Provide the (x, y) coordinate of the cell's center where the given text is located.  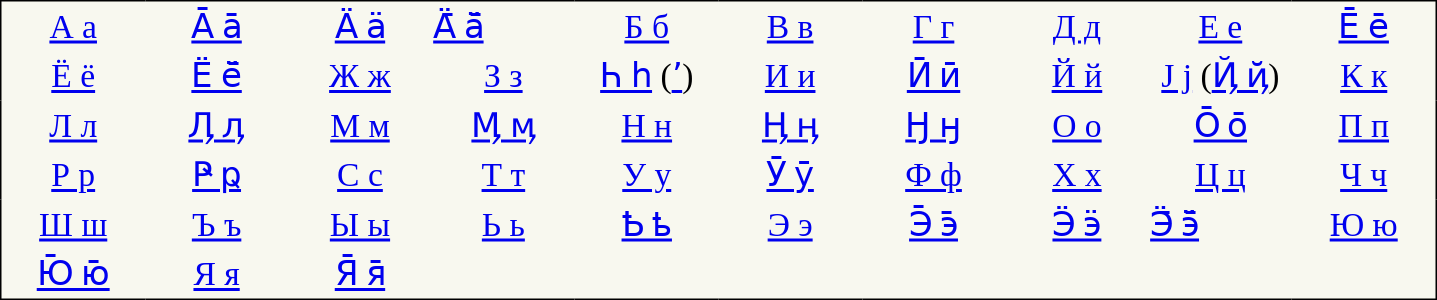
Ы ы (360, 225)
Э э (790, 225)
З з (504, 76)
У у (646, 175)
Ӭ̄ ӭ̄ (1220, 225)
Ӯ ӯ (790, 175)
Р р (73, 175)
Ӓ̄ ӓ̄ (504, 26)
Һ һ (ʼ) (646, 76)
К к (1364, 76)
Ҍ ҍ (646, 225)
Б б (646, 26)
Ӊ ӊ (790, 125)
Я̄ я̄ (360, 274)
Л л (73, 125)
Т т (504, 175)
Ч ч (1364, 175)
Д д (1076, 26)
Ь ь (504, 225)
Ҏ ҏ (216, 175)
Е е (1220, 26)
Ю̄ ю̄ (73, 274)
Ӭ ӭ (1076, 225)
А̄ а̄ (216, 26)
Ф ф (934, 175)
Я я (216, 274)
Е̄ е̄ (1364, 26)
П п (1364, 125)
А а (73, 26)
С с (360, 175)
И и (790, 76)
О о (1076, 125)
Ӣ ӣ (934, 76)
Ј ј (Ҋ ҋ) (1220, 76)
Ъ ъ (216, 225)
Х х (1076, 175)
Н н (646, 125)
Э̄ э̄ (934, 225)
М м (360, 125)
Ӎ ӎ (504, 125)
Й й (1076, 76)
Ӓ ӓ (360, 26)
В в (790, 26)
Ё̄ ё̄ (216, 76)
Г г (934, 26)
Ё ё (73, 76)
Ӆ ӆ (216, 125)
О̄ о̄ (1220, 125)
Ӈ ӈ (934, 125)
Ж ж (360, 76)
Ю ю (1364, 225)
Ц ц (1220, 175)
Ш ш (73, 225)
